Search for the cell housing the specified text and yield its [x, y] center coordinate. 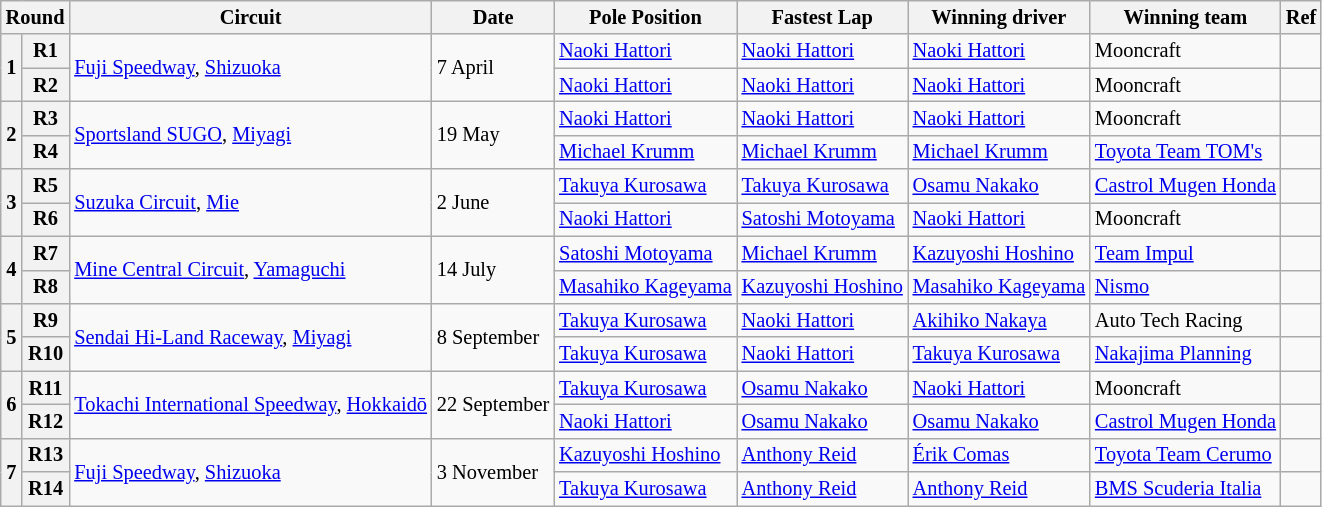
3 [12, 202]
R3 [46, 118]
Sendai Hi-Land Raceway, Miyagi [250, 336]
Nismo [1186, 287]
Ref [1301, 17]
R6 [46, 219]
R8 [46, 287]
Nakajima Planning [1186, 354]
6 [12, 404]
R14 [46, 489]
Sportsland SUGO, Miyagi [250, 134]
Toyota Team Cerumo [1186, 455]
R1 [46, 51]
2 [12, 134]
R9 [46, 320]
Suzuka Circuit, Mie [250, 202]
R12 [46, 421]
R7 [46, 253]
R10 [46, 354]
2 June [493, 202]
Mine Central Circuit, Yamaguchi [250, 270]
Érik Comas [999, 455]
Team Impul [1186, 253]
R2 [46, 85]
8 September [493, 336]
Winning driver [999, 17]
7 [12, 472]
14 July [493, 270]
1 [12, 68]
Auto Tech Racing [1186, 320]
R11 [46, 388]
R13 [46, 455]
19 May [493, 134]
Tokachi International Speedway, Hokkaidō [250, 404]
Winning team [1186, 17]
5 [12, 336]
Fastest Lap [822, 17]
Akihiko Nakaya [999, 320]
Circuit [250, 17]
R4 [46, 152]
Toyota Team TOM's [1186, 152]
R5 [46, 186]
Date [493, 17]
4 [12, 270]
7 April [493, 68]
BMS Scuderia Italia [1186, 489]
Round [36, 17]
22 September [493, 404]
3 November [493, 472]
Pole Position [645, 17]
